Find where the given text appears and provide that cell's center as (x, y) coordinate. 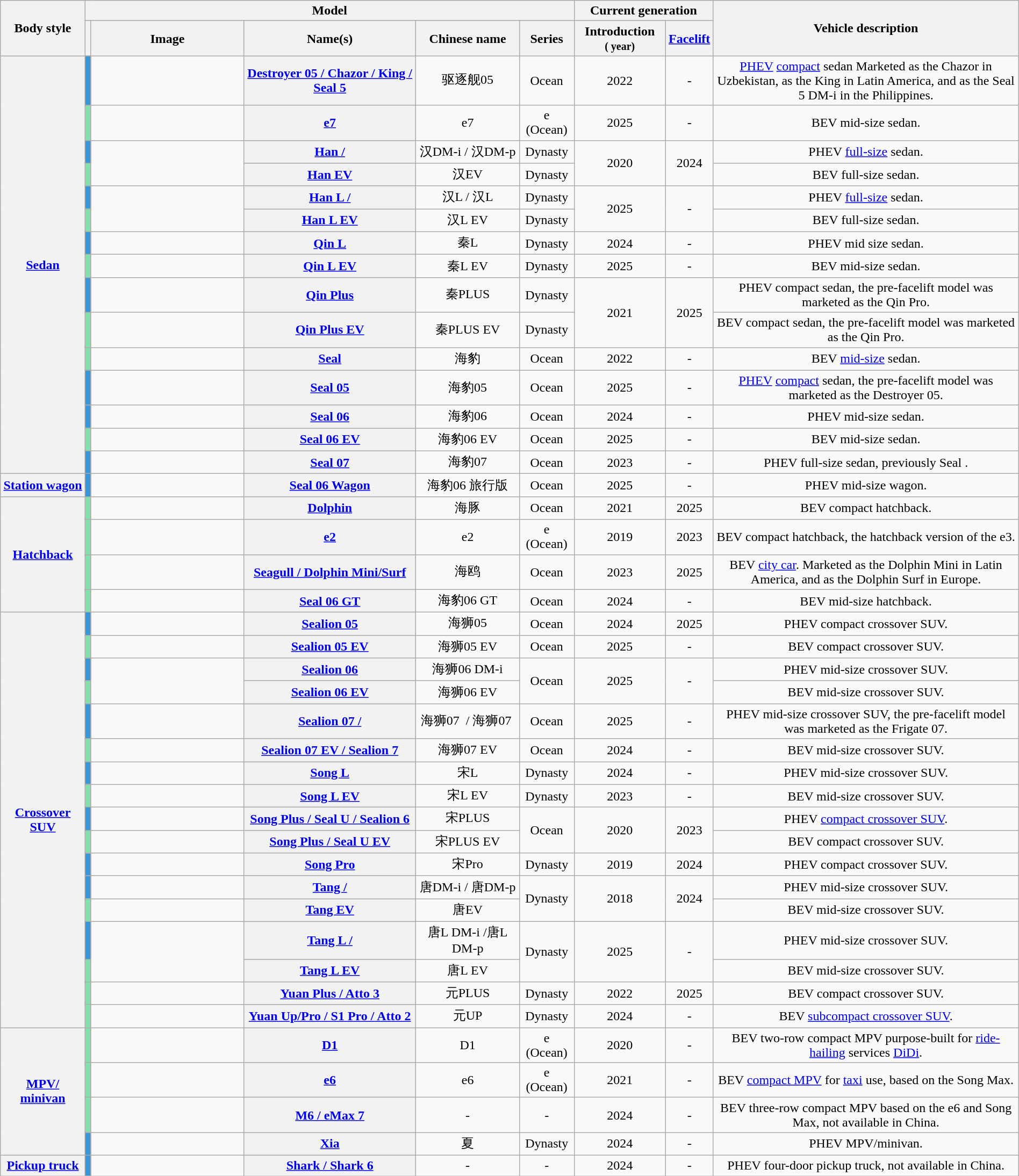
海豹05 (468, 388)
海狮05 EV (468, 647)
唐DM-i / 唐DM-p (468, 888)
Seal 07 (330, 462)
Hatchback (43, 554)
Sealion 05 EV (330, 647)
PHEV MPV/minivan. (866, 1144)
海狮07 EV (468, 750)
BEV compact sedan, the pre-facelift model was marketed as the Qin Pro. (866, 330)
Tang L EV (330, 970)
BEV mid-size hatchback. (866, 601)
PHEV mid size sedan. (866, 243)
BEV compact MPV for taxi use, based on the Song Max. (866, 1080)
Seal 06 EV (330, 439)
海狮06 DM-i (468, 669)
Yuan Plus / Atto 3 (330, 994)
唐L DM-i /唐L DM-p (468, 940)
Series (547, 39)
海豹06 EV (468, 439)
Sedan (43, 265)
海豹06 GT (468, 601)
Body style (43, 28)
驱逐舰05 (468, 81)
Qin L (330, 243)
Seal 06 Wagon (330, 486)
Seal 05 (330, 388)
秦L (468, 243)
BEV city car. Marketed as the Dolphin Mini in Latin America, and as the Dolphin Surf in Europe. (866, 572)
海狮07 / 海狮07 (468, 721)
Qin Plus (330, 294)
Seal 06 (330, 417)
Introduction( year) (620, 39)
PHEV full-size sedan, previously Seal . (866, 462)
Xia (330, 1144)
汉L / 汉L (468, 198)
Current generation (644, 11)
秦PLUS EV (468, 330)
PHEV mid-size wagon. (866, 486)
Sealion 06 (330, 669)
汉DM-i / 汉DM-p (468, 151)
海豚 (468, 508)
海豹 (468, 359)
Seal 06 GT (330, 601)
Sealion 06 EV (330, 692)
M6 / eMax 7 (330, 1115)
Name(s) (330, 39)
Han L EV (330, 220)
PHEV compact sedan Marketed as the Chazor in Uzbekistan, as the King in Latin America, and as the Seal 5 DM-i in the Philippines. (866, 81)
秦L EV (468, 266)
Tang L / (330, 940)
唐L EV (468, 970)
Sealion 07 EV / Sealion 7 (330, 750)
Yuan Up/Pro / S1 Pro / Atto 2 (330, 1016)
宋L (468, 774)
Seagull / Dolphin Mini/Surf (330, 572)
PHEV mid-size sedan. (866, 417)
元PLUS (468, 994)
宋PLUS EV (468, 841)
Song L EV (330, 796)
宋L EV (468, 796)
MPV/minivan (43, 1092)
Image (167, 39)
海豹06 旅行版 (468, 486)
Station wagon (43, 486)
海狮05 (468, 624)
BEV subcompact crossover SUV. (866, 1016)
BEV compact hatchback. (866, 508)
PHEV four-door pickup truck, not available in China. (866, 1165)
Han EV (330, 175)
汉EV (468, 175)
Han / (330, 151)
2018 (620, 898)
Qin Plus EV (330, 330)
Tang EV (330, 910)
唐EV (468, 910)
Song Plus / Seal U EV (330, 841)
BEV compact hatchback, the hatchback version of the e3. (866, 537)
Pickup truck (43, 1165)
海豹07 (468, 462)
汉L EV (468, 220)
Seal (330, 359)
Vehicle description (866, 28)
Model (329, 11)
Qin L EV (330, 266)
夏 (468, 1144)
Song Plus / Seal U / Sealion 6 (330, 819)
宋Pro (468, 865)
Facelift (689, 39)
海狮06 EV (468, 692)
Han L / (330, 198)
Sealion 05 (330, 624)
Tang / (330, 888)
宋PLUS (468, 819)
Chinese name (468, 39)
海鸥 (468, 572)
PHEV compact sedan, the pre-facelift model was marketed as the Destroyer 05. (866, 388)
PHEV mid-size crossover SUV, the pre-facelift model was marketed as the Frigate 07. (866, 721)
元UP (468, 1016)
Destroyer 05 / Chazor / King / Seal 5 (330, 81)
秦PLUS (468, 294)
Song Pro (330, 865)
Dolphin (330, 508)
Song L (330, 774)
Shark / Shark 6 (330, 1165)
BEV two-row compact MPV purpose-built for ride-hailing services DiDi. (866, 1045)
BEV three-row compact MPV based on the e6 and Song Max, not available in China. (866, 1115)
PHEV compact sedan, the pre-facelift model was marketed as the Qin Pro. (866, 294)
海豹06 (468, 417)
Sealion 07 / (330, 721)
Crossover SUV (43, 820)
